For the text-containing cell, return its midpoint in [X, Y] coordinate format. 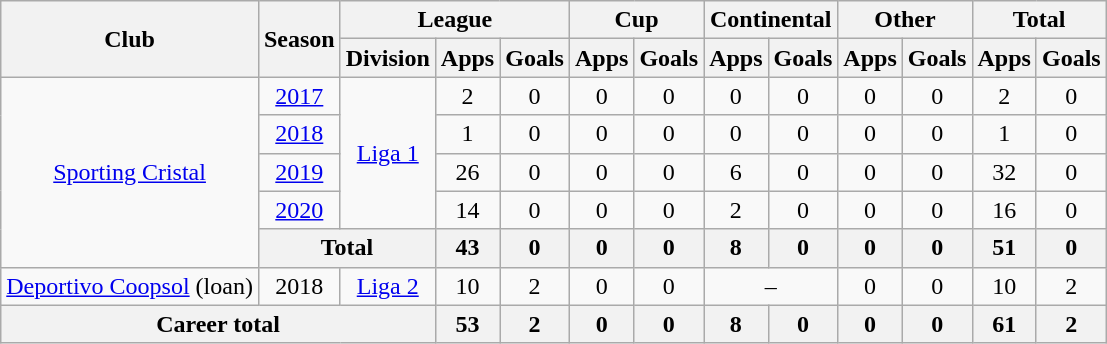
51 [1004, 248]
Liga 1 [388, 153]
2020 [299, 210]
Season [299, 39]
14 [467, 210]
26 [467, 172]
Career total [218, 324]
2017 [299, 96]
Division [388, 58]
61 [1004, 324]
16 [1004, 210]
League [454, 20]
Cup [636, 20]
Liga 2 [388, 286]
Other [905, 20]
53 [467, 324]
43 [467, 248]
6 [736, 172]
Continental [771, 20]
– [771, 286]
Sporting Cristal [130, 172]
2019 [299, 172]
Club [130, 39]
Deportivo Coopsol (loan) [130, 286]
32 [1004, 172]
